Output the (x, y) coordinate of the center of the cell containing the given text.  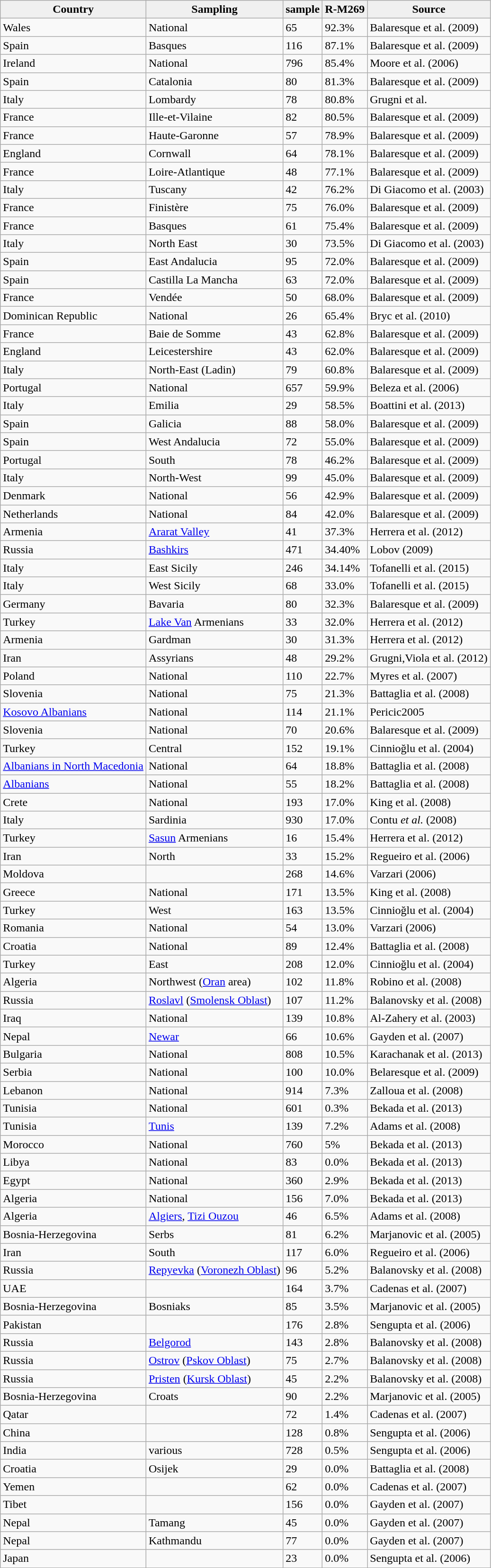
16 (303, 838)
75.4% (345, 226)
Kathmandu (214, 1541)
Roslavl (Smolensk Oblast) (214, 1000)
80.8% (345, 99)
Haute-Garonne (214, 135)
Ille-et-Vilaine (214, 117)
128 (303, 1433)
Denmark (73, 496)
92.3% (345, 27)
760 (303, 1144)
95 (303, 262)
Algiers, Tizi Ouzou (214, 1216)
Moldova (73, 874)
114 (303, 712)
East Sicily (214, 568)
10.0% (345, 1072)
Lebanon (73, 1090)
46 (303, 1216)
Bryc et al. (2010) (429, 316)
42.9% (345, 496)
116 (303, 45)
46.2% (345, 460)
81.3% (345, 81)
7.0% (345, 1198)
50 (303, 298)
78.1% (345, 153)
Bavaria (214, 604)
Belgorod (214, 1342)
Tuscany (214, 189)
North-West (214, 478)
89 (303, 946)
Moore et al. (2006) (429, 63)
North-East (Ladin) (214, 370)
70 (303, 730)
360 (303, 1180)
55.0% (345, 442)
61 (303, 226)
85.4% (345, 63)
Osijek (214, 1469)
Egypt (73, 1180)
Zalloua et al. (2008) (429, 1090)
45.0% (345, 478)
59.9% (345, 388)
Bashkirs (214, 550)
96 (303, 1270)
208 (303, 964)
Contu et al. (2008) (429, 820)
268 (303, 874)
Serbs (214, 1234)
Morocco (73, 1144)
60.8% (345, 370)
85 (303, 1306)
East Andalucia (214, 262)
77 (303, 1541)
19.1% (345, 748)
73.5% (345, 244)
13.0% (345, 928)
88 (303, 424)
Sardinia (214, 820)
107 (303, 1000)
77.1% (345, 171)
62.0% (345, 352)
Cornwall (214, 153)
78.9% (345, 135)
58.0% (345, 424)
83 (303, 1162)
117 (303, 1252)
Pericic2005 (429, 712)
Netherlands (73, 514)
Finistère (214, 207)
246 (303, 568)
Source (429, 9)
15.2% (345, 856)
176 (303, 1324)
Croats (214, 1397)
471 (303, 550)
55 (303, 784)
Robino et al. (2008) (429, 982)
76.2% (345, 189)
Qatar (73, 1415)
Libya (73, 1162)
6.0% (345, 1252)
10.6% (345, 1036)
5.2% (345, 1270)
18.2% (345, 784)
sample (303, 9)
796 (303, 63)
58.5% (345, 406)
Belaresque et al. (2009) (429, 1072)
China (73, 1433)
90 (303, 1397)
Albanians in North Macedonia (73, 766)
26 (303, 316)
100 (303, 1072)
Central (214, 748)
152 (303, 748)
657 (303, 388)
Greece (73, 892)
Leicestershire (214, 352)
West (214, 910)
Galicia (214, 424)
Loire-Atlantique (214, 171)
0.8% (345, 1433)
164 (303, 1288)
Boattini et al. (2013) (429, 406)
21.3% (345, 694)
Grugni,Viola et al. (2012) (429, 658)
Catalonia (214, 81)
171 (303, 892)
West Andalucia (214, 442)
Yemen (73, 1487)
Lombardy (214, 99)
7.2% (345, 1126)
21.1% (345, 712)
6.2% (345, 1234)
Pristen (Kursk Oblast) (214, 1379)
99 (303, 478)
81 (303, 1234)
68.0% (345, 298)
Pakistan (73, 1324)
65.4% (345, 316)
42 (303, 189)
Northwest (Oran area) (214, 982)
102 (303, 982)
62 (303, 1487)
63 (303, 280)
Vendée (214, 298)
Lake Van Armenians (214, 622)
India (73, 1451)
914 (303, 1090)
Wales (73, 27)
15.4% (345, 838)
41 (303, 532)
7.3% (345, 1090)
14.6% (345, 874)
87.1% (345, 45)
Sampling (214, 9)
80.5% (345, 117)
728 (303, 1451)
10.5% (345, 1054)
various (214, 1451)
193 (303, 802)
Iraq (73, 1018)
Castilla La Mancha (214, 280)
Japan (73, 1559)
Sasun Armenians (214, 838)
Grugni et al. (429, 99)
Romania (73, 928)
Emilia (214, 406)
0.3% (345, 1108)
62.8% (345, 334)
Albanians (73, 784)
2.7% (345, 1360)
20.6% (345, 730)
1.4% (345, 1415)
Beleza et al. (2006) (429, 388)
Ararat Valley (214, 532)
Baie de Somme (214, 334)
56 (303, 496)
0.5% (345, 1451)
11.8% (345, 982)
Gardman (214, 640)
Serbia (73, 1072)
Bulgaria (73, 1054)
Tibet (73, 1505)
Myres et al. (2007) (429, 676)
12.0% (345, 964)
5% (345, 1144)
57 (303, 135)
23 (303, 1559)
West Sicily (214, 586)
76.0% (345, 207)
12.4% (345, 946)
Repyevka (Voronezh Oblast) (214, 1270)
37.3% (345, 532)
163 (303, 910)
Poland (73, 676)
Tamang (214, 1523)
32.3% (345, 604)
Country (73, 9)
Newar (214, 1036)
79 (303, 370)
22.7% (345, 676)
Lobov (2009) (429, 550)
34.14% (345, 568)
29.2% (345, 658)
R-M269 (345, 9)
Kosovo Albanians (73, 712)
3.5% (345, 1306)
Tunis (214, 1126)
Bosniaks (214, 1306)
11.2% (345, 1000)
East (214, 964)
Crete (73, 802)
Al-Zahery et al. (2003) (429, 1018)
Karachanak et al. (2013) (429, 1054)
84 (303, 514)
Dominican Republic (73, 316)
18.8% (345, 766)
42.0% (345, 514)
110 (303, 676)
65 (303, 27)
Ostrov (Pskov Oblast) (214, 1360)
54 (303, 928)
Assyrians (214, 658)
930 (303, 820)
2.9% (345, 1180)
33.0% (345, 586)
North (214, 856)
6.5% (345, 1216)
68 (303, 586)
601 (303, 1108)
10.8% (345, 1018)
34.40% (345, 550)
3.7% (345, 1288)
82 (303, 117)
32.0% (345, 622)
Ireland (73, 63)
31.3% (345, 640)
North East (214, 244)
Germany (73, 604)
143 (303, 1342)
UAE (73, 1288)
66 (303, 1036)
808 (303, 1054)
